Locate the cell with the specified text and output its (x, y) center coordinate. 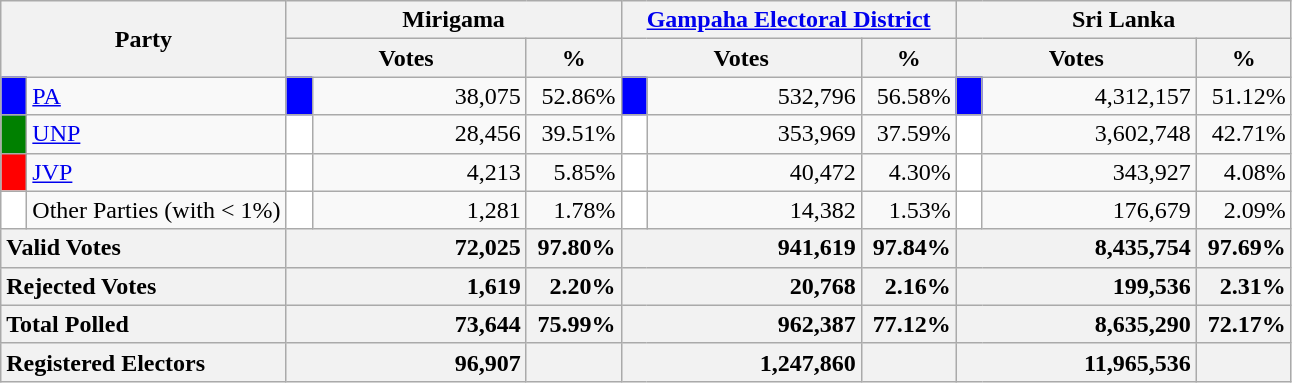
5.85% (574, 172)
3,602,748 (1089, 134)
1,247,860 (741, 362)
28,456 (419, 134)
343,927 (1089, 172)
UNP (156, 134)
4.30% (908, 172)
52.86% (574, 96)
4,213 (419, 172)
1.78% (574, 210)
42.71% (1244, 134)
941,619 (741, 248)
39.51% (574, 134)
2.16% (908, 286)
Other Parties (with < 1%) (156, 210)
962,387 (741, 324)
2.20% (574, 286)
97.80% (574, 248)
77.12% (908, 324)
Total Polled (144, 324)
353,969 (754, 134)
1,281 (419, 210)
20,768 (741, 286)
96,907 (406, 362)
2.09% (1244, 210)
56.58% (908, 96)
8,635,290 (1076, 324)
4,312,157 (1089, 96)
11,965,536 (1076, 362)
75.99% (574, 324)
51.12% (1244, 96)
72.17% (1244, 324)
14,382 (754, 210)
97.69% (1244, 248)
1.53% (908, 210)
40,472 (754, 172)
176,679 (1089, 210)
1,619 (406, 286)
73,644 (406, 324)
Party (144, 39)
PA (156, 96)
Rejected Votes (144, 286)
2.31% (1244, 286)
Gampaha Electoral District (788, 20)
72,025 (406, 248)
8,435,754 (1076, 248)
38,075 (419, 96)
4.08% (1244, 172)
37.59% (908, 134)
Registered Electors (144, 362)
532,796 (754, 96)
JVP (156, 172)
97.84% (908, 248)
Valid Votes (144, 248)
Sri Lanka (1124, 20)
Mirigama (454, 20)
199,536 (1076, 286)
